Pinpoint the cell where the given text exists, returning its [X, Y] midpoint coordinate. 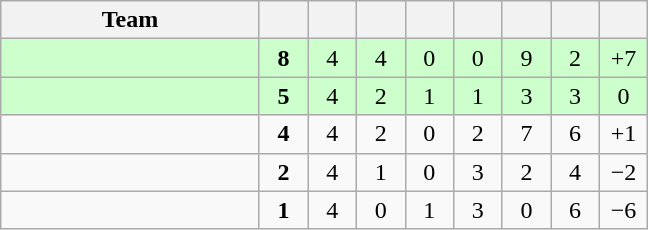
+7 [624, 58]
8 [284, 58]
7 [526, 134]
−6 [624, 210]
−2 [624, 172]
+1 [624, 134]
Team [130, 20]
5 [284, 96]
9 [526, 58]
